Pinpoint the cell where the given text exists, returning its (x, y) midpoint coordinate. 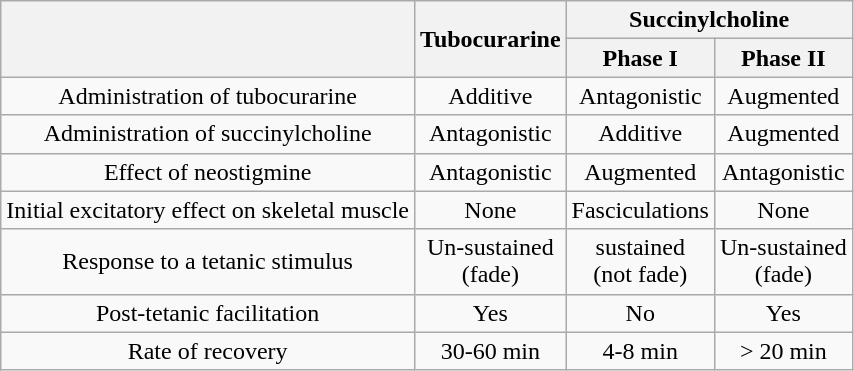
sustained(not fade) (640, 262)
> 20 min (783, 351)
Administration of tubocurarine (208, 96)
Tubocurarine (491, 39)
Fasciculations (640, 210)
Succinylcholine (709, 20)
No (640, 313)
Initial excitatory effect on skeletal muscle (208, 210)
Rate of recovery (208, 351)
4-8 min (640, 351)
Administration of succinylcholine (208, 134)
Effect of neostigmine (208, 172)
Phase I (640, 58)
30-60 min (491, 351)
Post-tetanic facilitation (208, 313)
Response to a tetanic stimulus (208, 262)
Phase II (783, 58)
